Extract the [X, Y] coordinate from the center of the cell holding the provided text.  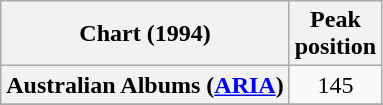
145 [335, 85]
Chart (1994) [145, 34]
Peak position [335, 34]
Australian Albums (ARIA) [145, 85]
